Return [x, y] of the center of cell containing provided text 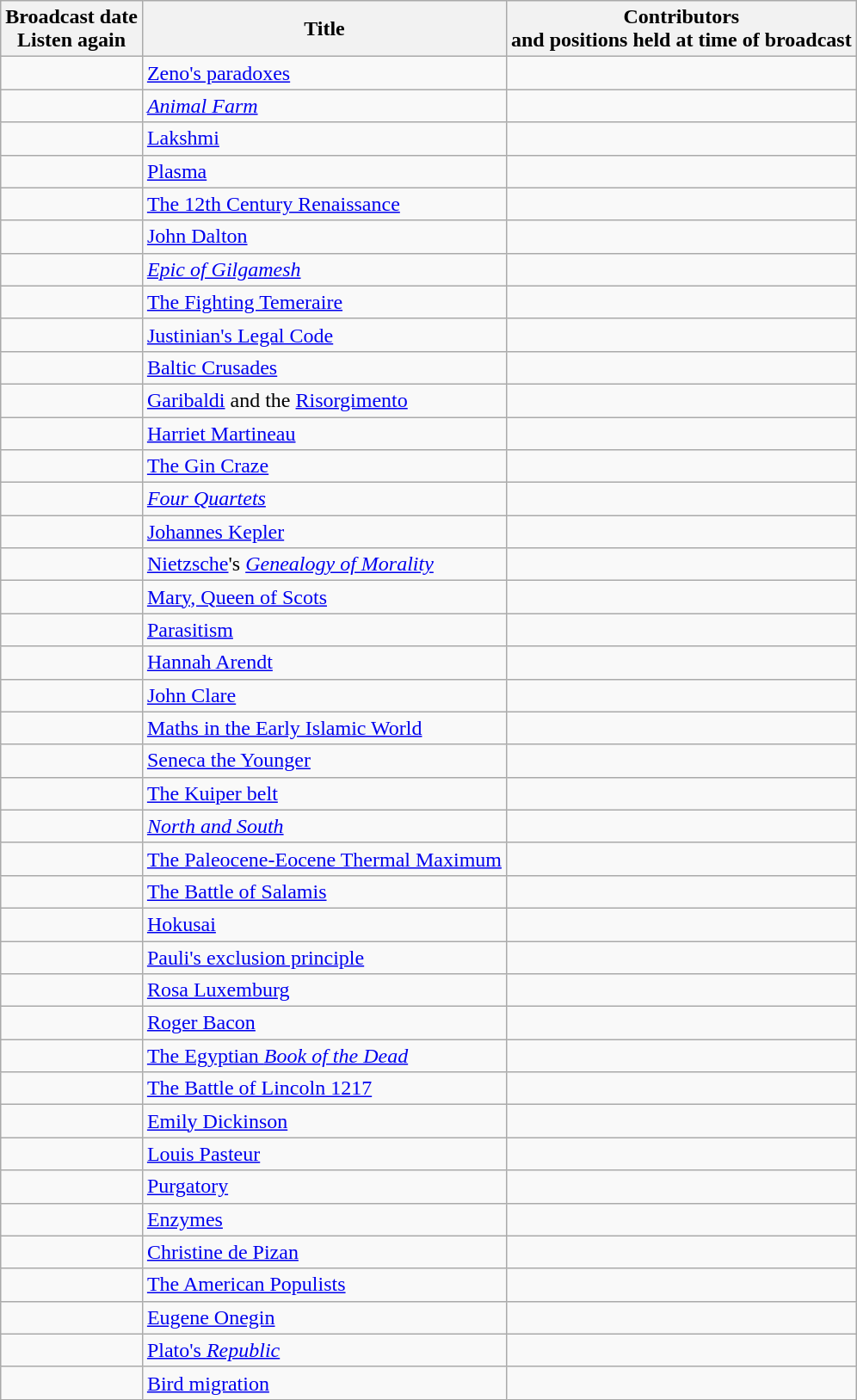
Hokusai [324, 924]
Baltic Crusades [324, 367]
Contributors and positions held at time of broadcast [681, 29]
Animal Farm [324, 106]
Broadcast date Listen again [72, 29]
The Fighting Temeraire [324, 302]
Christine de Pizan [324, 1252]
John Clare [324, 695]
Enzymes [324, 1219]
Louis Pasteur [324, 1154]
The Kuiper belt [324, 793]
The Egyptian Book of the Dead [324, 1056]
Nietzsche's Genealogy of Morality [324, 564]
Plasma [324, 171]
Seneca the Younger [324, 761]
Pauli's exclusion principle [324, 958]
Justinian's Legal Code [324, 335]
Mary, Queen of Scots [324, 597]
Parasitism [324, 630]
Title [324, 29]
Zeno's paradoxes [324, 73]
The Paleocene-Eocene Thermal Maximum [324, 859]
Four Quartets [324, 499]
Bird migration [324, 1383]
Lakshmi [324, 139]
Johannes Kepler [324, 532]
Roger Bacon [324, 1023]
North and South [324, 826]
Plato's Republic [324, 1350]
Eugene Onegin [324, 1317]
Epic of Gilgamesh [324, 269]
The Gin Craze [324, 466]
The 12th Century Renaissance [324, 204]
Purgatory [324, 1187]
The American Populists [324, 1285]
The Battle of Lincoln 1217 [324, 1089]
Rosa Luxemburg [324, 990]
John Dalton [324, 237]
Emily Dickinson [324, 1121]
The Battle of Salamis [324, 891]
Maths in the Early Islamic World [324, 728]
Harriet Martineau [324, 433]
Garibaldi and the Risorgimento [324, 400]
Hannah Arendt [324, 663]
